Search for the cell housing the specified text and yield its [X, Y] center coordinate. 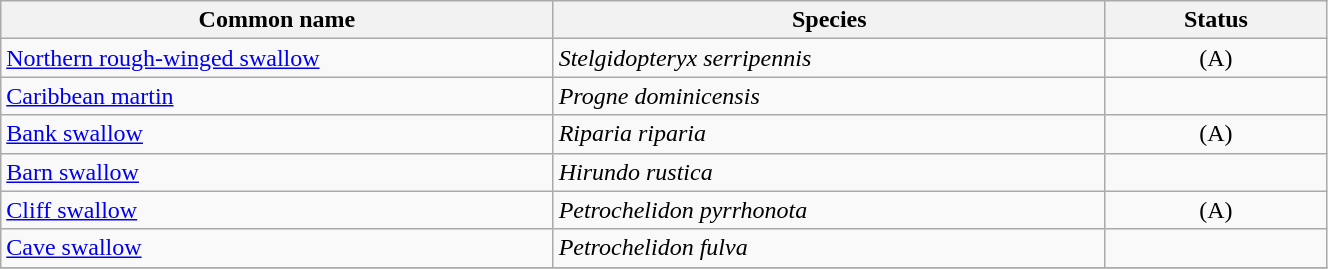
Caribbean martin [277, 96]
Cliff swallow [277, 210]
Common name [277, 20]
Barn swallow [277, 172]
Bank swallow [277, 134]
Petrochelidon fulva [829, 248]
Northern rough-winged swallow [277, 58]
Stelgidopteryx serripennis [829, 58]
Status [1216, 20]
Hirundo rustica [829, 172]
Cave swallow [277, 248]
Species [829, 20]
Riparia riparia [829, 134]
Progne dominicensis [829, 96]
Petrochelidon pyrrhonota [829, 210]
